Capture the cell that displays the provided text and extract its (X, Y) central coordinate. 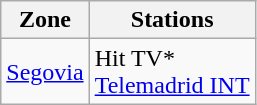
Segovia (45, 72)
Stations (172, 20)
Hit TV*Telemadrid INT (172, 72)
Zone (45, 20)
